Return (x, y) of the center of cell containing provided text 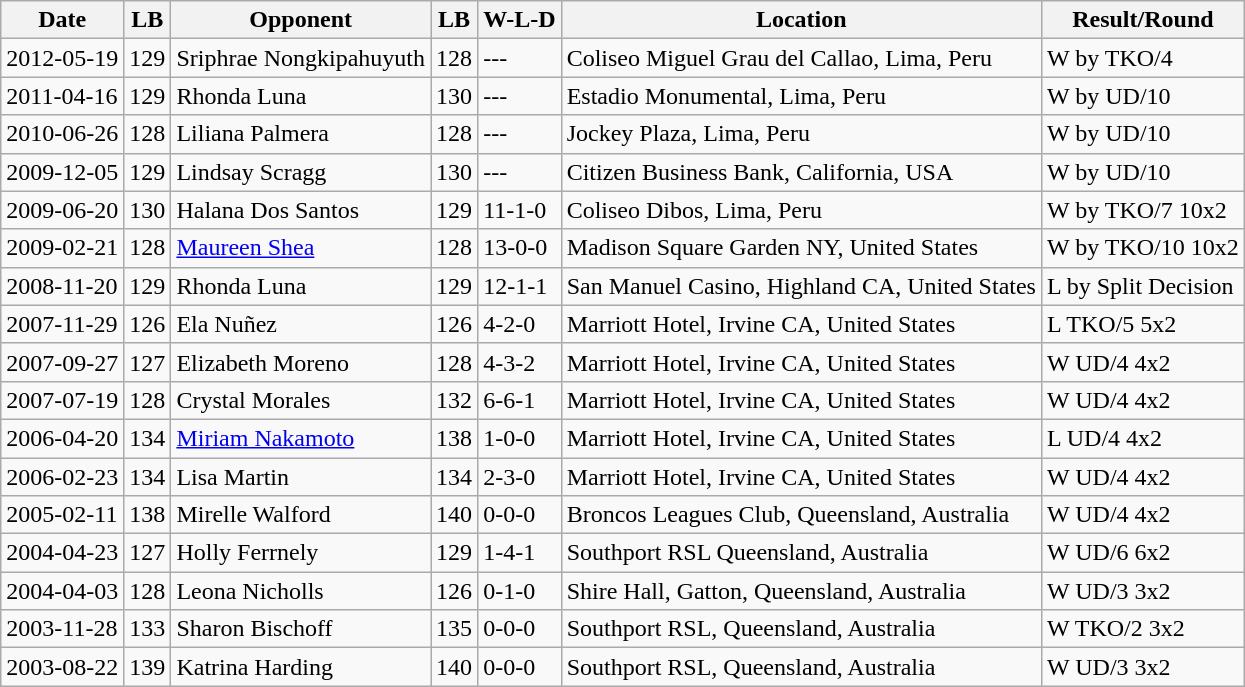
Lisa Martin (301, 477)
6-6-1 (520, 400)
Leona Nicholls (301, 591)
2-3-0 (520, 477)
2011-04-16 (62, 96)
2006-02-23 (62, 477)
12-1-1 (520, 286)
Ela Nuñez (301, 324)
Elizabeth Moreno (301, 362)
4-2-0 (520, 324)
2008-11-20 (62, 286)
Miriam Nakamoto (301, 438)
1-4-1 (520, 553)
139 (148, 667)
W-L-D (520, 20)
W UD/6 6x2 (1142, 553)
Coliseo Miguel Grau del Callao, Lima, Peru (801, 58)
Halana Dos Santos (301, 210)
Mirelle Walford (301, 515)
Broncos Leagues Club, Queensland, Australia (801, 515)
2007-11-29 (62, 324)
Southport RSL Queensland, Australia (801, 553)
2003-08-22 (62, 667)
133 (148, 629)
2004-04-23 (62, 553)
Katrina Harding (301, 667)
L by Split Decision (1142, 286)
2010-06-26 (62, 134)
2009-02-21 (62, 248)
2009-06-20 (62, 210)
Citizen Business Bank, California, USA (801, 172)
Shire Hall, Gatton, Queensland, Australia (801, 591)
Location (801, 20)
Madison Square Garden NY, United States (801, 248)
W TKO/2 3x2 (1142, 629)
2005-02-11 (62, 515)
W by TKO/4 (1142, 58)
Crystal Morales (301, 400)
135 (454, 629)
Lindsay Scragg (301, 172)
2006-04-20 (62, 438)
13-0-0 (520, 248)
1-0-0 (520, 438)
0-1-0 (520, 591)
2012-05-19 (62, 58)
2007-07-19 (62, 400)
4-3-2 (520, 362)
W by TKO/10 10x2 (1142, 248)
Maureen Shea (301, 248)
2009-12-05 (62, 172)
Date (62, 20)
Holly Ferrnely (301, 553)
2003-11-28 (62, 629)
Liliana Palmera (301, 134)
Coliseo Dibos, Lima, Peru (801, 210)
L TKO/5 5x2 (1142, 324)
Estadio Monumental, Lima, Peru (801, 96)
Opponent (301, 20)
L UD/4 4x2 (1142, 438)
11-1-0 (520, 210)
Sharon Bischoff (301, 629)
2007-09-27 (62, 362)
132 (454, 400)
Jockey Plaza, Lima, Peru (801, 134)
W by TKO/7 10x2 (1142, 210)
Result/Round (1142, 20)
San Manuel Casino, Highland CA, United States (801, 286)
2004-04-03 (62, 591)
Sriphrae Nongkipahuyuth (301, 58)
